Detect which cell encompasses the target text, then output its (X, Y) center coordinate. 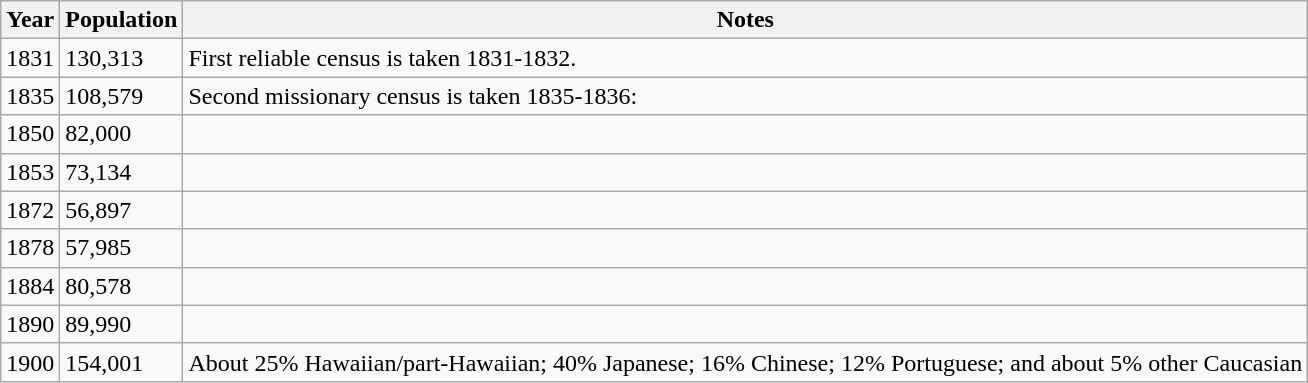
57,985 (122, 248)
89,990 (122, 324)
1884 (30, 286)
First reliable census is taken 1831-1832. (746, 58)
108,579 (122, 96)
154,001 (122, 362)
1900 (30, 362)
130,313 (122, 58)
1853 (30, 172)
Population (122, 20)
1878 (30, 248)
80,578 (122, 286)
56,897 (122, 210)
1831 (30, 58)
1850 (30, 134)
Year (30, 20)
1890 (30, 324)
1872 (30, 210)
Second missionary census is taken 1835-1836: (746, 96)
82,000 (122, 134)
About 25% Hawaiian/part-Hawaiian; 40% Japanese; 16% Chinese; 12% Portuguese; and about 5% other Caucasian (746, 362)
1835 (30, 96)
Notes (746, 20)
73,134 (122, 172)
